Extract the (X, Y) coordinate from the center of the cell holding the provided text.  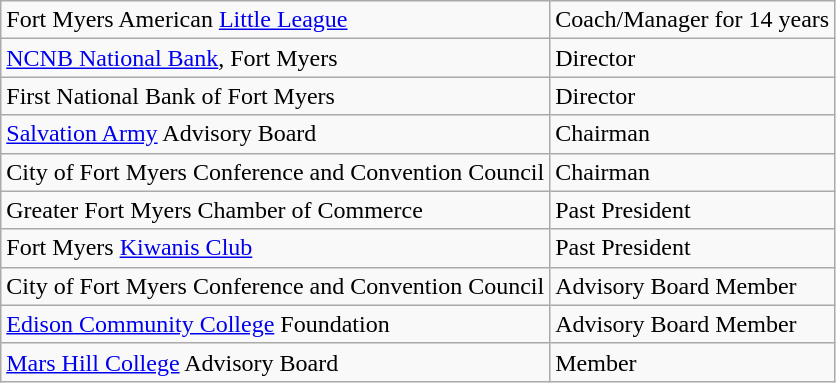
Fort Myers American Little League (276, 20)
NCNB National Bank, Fort Myers (276, 58)
Edison Community College Foundation (276, 324)
Coach/Manager for 14 years (692, 20)
Fort Myers Kiwanis Club (276, 248)
Greater Fort Myers Chamber of Commerce (276, 210)
First National Bank of Fort Myers (276, 96)
Mars Hill College Advisory Board (276, 362)
Member (692, 362)
Salvation Army Advisory Board (276, 134)
